Output the [X, Y] coordinate of the center of the cell containing the given text.  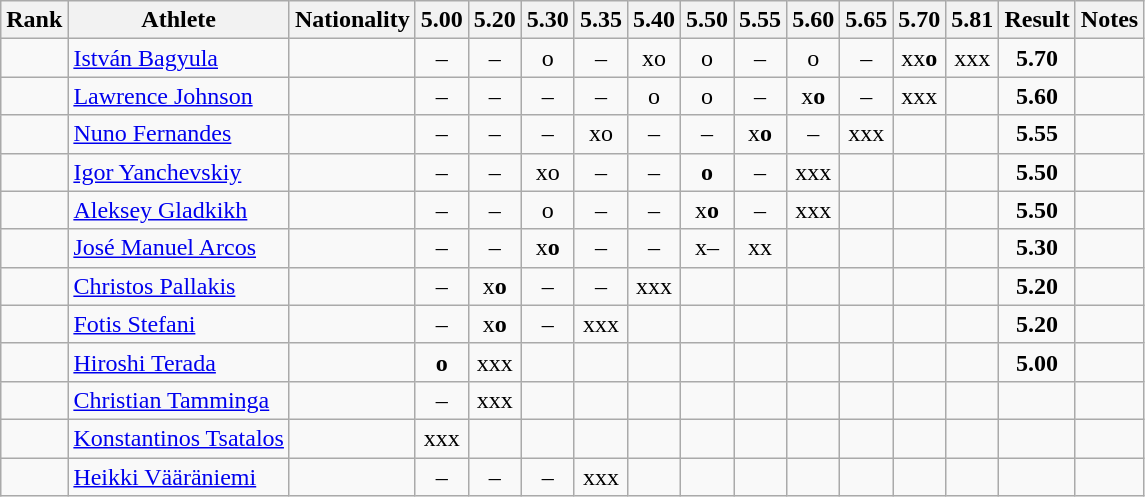
x– [708, 248]
5.81 [972, 20]
xxo [920, 58]
Athlete [179, 20]
Konstantinos Tsatalos [179, 438]
István Bagyula [179, 58]
xx [760, 248]
Nuno Fernandes [179, 134]
Igor Yanchevskiy [179, 172]
Christian Tamminga [179, 400]
Fotis Stefani [179, 324]
Heikki Vääräniemi [179, 477]
5.40 [654, 20]
José Manuel Arcos [179, 248]
Lawrence Johnson [179, 96]
5.65 [866, 20]
Nationality [352, 20]
Result [1037, 20]
Aleksey Gladkikh [179, 210]
Rank [34, 20]
5.35 [600, 20]
Christos Pallakis [179, 286]
Notes [1109, 20]
Hiroshi Terada [179, 362]
